Find where the given text appears and provide that cell's center as [X, Y] coordinate. 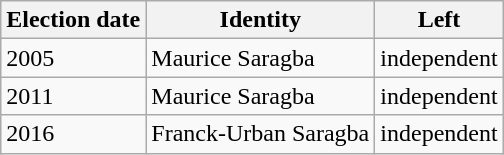
2016 [74, 134]
Election date [74, 20]
Franck-Urban Saragba [260, 134]
Left [439, 20]
2011 [74, 96]
Identity [260, 20]
2005 [74, 58]
